Return the [X, Y] coordinate for the center point of the cell that contains the specified text.  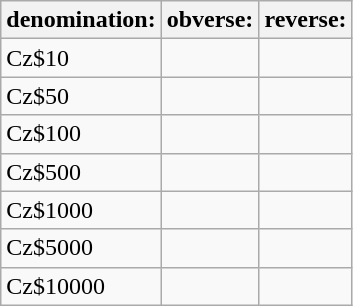
Cz$10000 [81, 286]
reverse: [306, 20]
obverse: [210, 20]
Cz$1000 [81, 210]
Cz$5000 [81, 248]
Cz$10 [81, 58]
denomination: [81, 20]
Cz$100 [81, 134]
Cz$500 [81, 172]
Cz$50 [81, 96]
